Scan for the cell matching the given text and deliver its [x, y] coordinate at center. 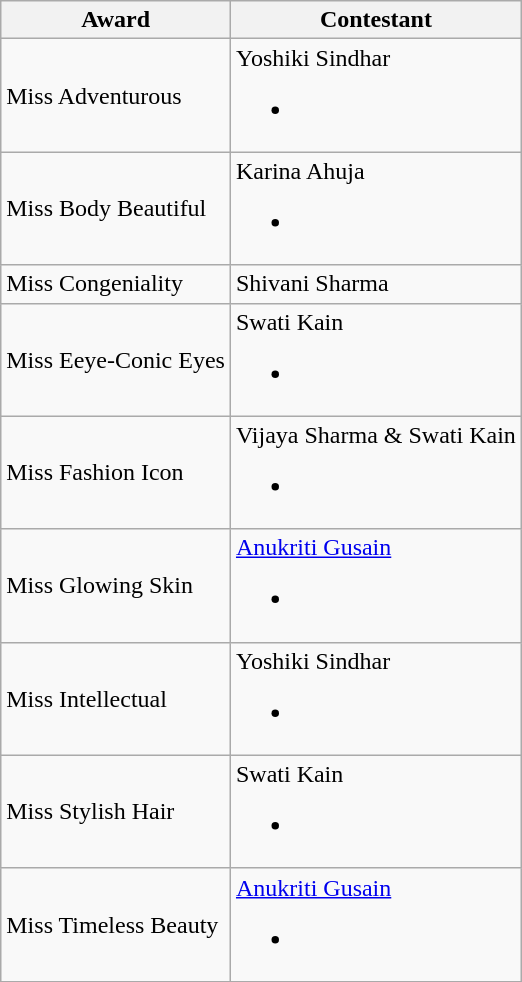
Miss Congeniality [116, 284]
Miss Eeye-Conic Eyes [116, 360]
Miss Timeless Beauty [116, 924]
Miss Body Beautiful [116, 208]
Miss Intellectual [116, 698]
Miss Adventurous [116, 96]
Contestant [376, 20]
Miss Stylish Hair [116, 812]
Award [116, 20]
Miss Fashion Icon [116, 472]
Karina Ahuja [376, 208]
Miss Glowing Skin [116, 586]
Shivani Sharma [376, 284]
Vijaya Sharma & Swati Kain [376, 472]
